For the text-containing cell, return its midpoint in [X, Y] coordinate format. 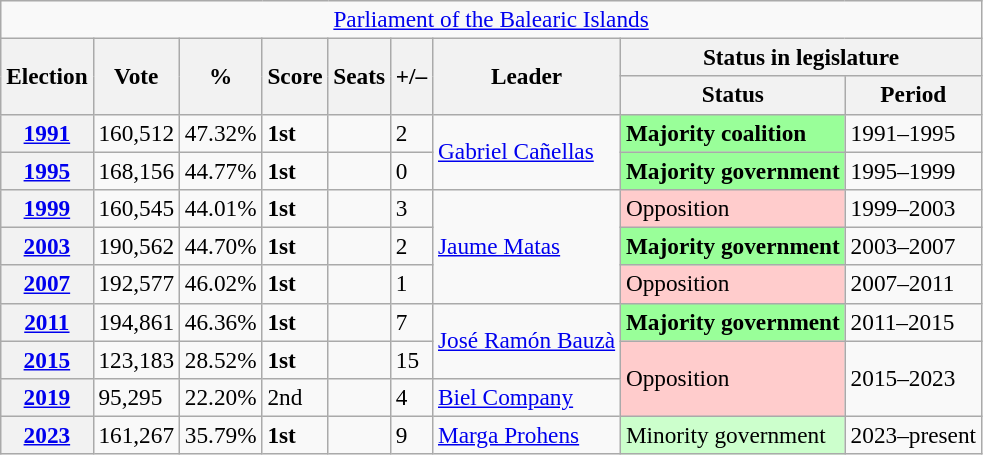
2023–present [913, 435]
46.02% [220, 284]
2015–2023 [913, 378]
1995 [47, 170]
Jaume Matas [527, 246]
7 [411, 322]
15 [411, 359]
46.36% [220, 322]
168,156 [136, 170]
1995–1999 [913, 170]
44.77% [220, 170]
35.79% [220, 435]
22.20% [220, 397]
1999–2003 [913, 208]
47.32% [220, 133]
Parliament of the Balearic Islands [492, 19]
161,267 [136, 435]
28.52% [220, 359]
192,577 [136, 284]
190,562 [136, 246]
Marga Prohens [527, 435]
2003 [47, 246]
José Ramón Bauzà [527, 341]
1991–1995 [913, 133]
123,183 [136, 359]
Leader [527, 76]
+/– [411, 76]
1999 [47, 208]
160,512 [136, 133]
160,545 [136, 208]
95,295 [136, 397]
9 [411, 435]
44.70% [220, 246]
44.01% [220, 208]
Status in legislature [802, 57]
1991 [47, 133]
Status [734, 95]
2011–2015 [913, 322]
194,861 [136, 322]
% [220, 76]
0 [411, 170]
2007–2011 [913, 284]
Majority coalition [734, 133]
Seats [360, 76]
1 [411, 284]
2019 [47, 397]
Minority government [734, 435]
2011 [47, 322]
Period [913, 95]
2007 [47, 284]
Score [295, 76]
2nd [295, 397]
2023 [47, 435]
2003–2007 [913, 246]
4 [411, 397]
Biel Company [527, 397]
3 [411, 208]
Gabriel Cañellas [527, 152]
Vote [136, 76]
2015 [47, 359]
Election [47, 76]
